Output the (X, Y) coordinate of the center of the cell containing the given text.  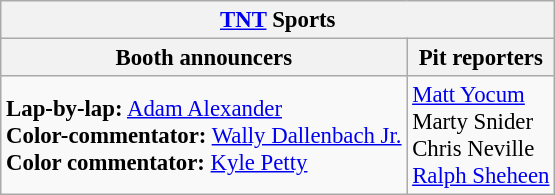
Matt YocumMarty SniderChris NevilleRalph Sheheen (481, 136)
TNT Sports (278, 20)
Lap-by-lap: Adam AlexanderColor-commentator: Wally Dallenbach Jr.Color commentator: Kyle Petty (204, 136)
Booth announcers (204, 58)
Pit reporters (481, 58)
